Determine the (X, Y) coordinate at the center of the cell enclosing the given text.  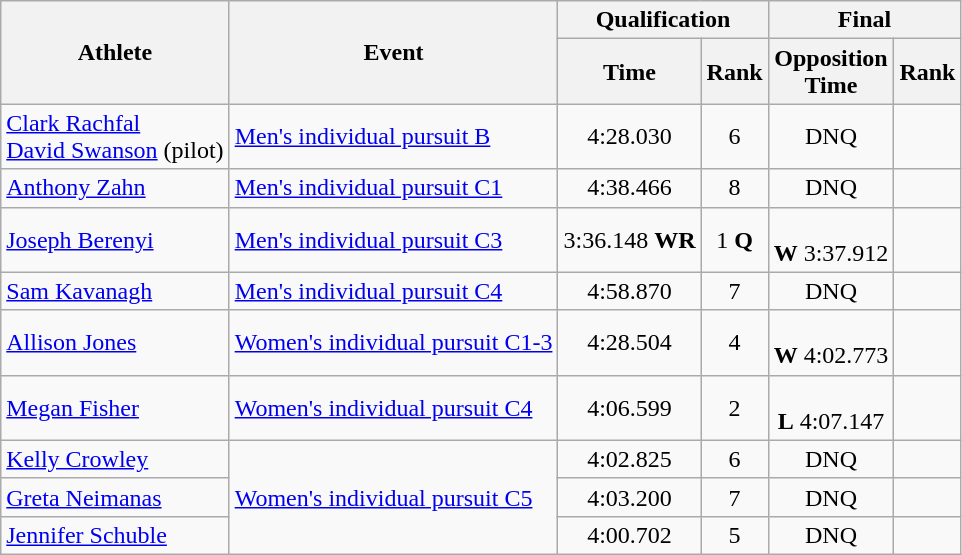
4:00.702 (630, 535)
Clark Rachfal David Swanson (pilot) (115, 136)
Sam Kavanagh (115, 291)
Qualification (663, 20)
Jennifer Schuble (115, 535)
4 (734, 342)
Athlete (115, 52)
4:02.825 (630, 459)
Women's individual pursuit C1-3 (394, 342)
Anthony Zahn (115, 188)
Event (394, 52)
W 3:37.912 (831, 240)
Women's individual pursuit C5 (394, 497)
5 (734, 535)
Allison Jones (115, 342)
Time (630, 72)
4:06.599 (630, 408)
2 (734, 408)
Greta Neimanas (115, 497)
Women's individual pursuit C4 (394, 408)
1 Q (734, 240)
OppositionTime (831, 72)
4:28.030 (630, 136)
W 4:02.773 (831, 342)
Kelly Crowley (115, 459)
Men's individual pursuit C4 (394, 291)
Joseph Berenyi (115, 240)
Final (864, 20)
Megan Fisher (115, 408)
4:58.870 (630, 291)
Men's individual pursuit B (394, 136)
Men's individual pursuit C1 (394, 188)
Men's individual pursuit C3 (394, 240)
4:03.200 (630, 497)
4:38.466 (630, 188)
8 (734, 188)
4:28.504 (630, 342)
3:36.148 WR (630, 240)
L 4:07.147 (831, 408)
